Extract the (x, y) coordinate from the center of the cell holding the provided text.  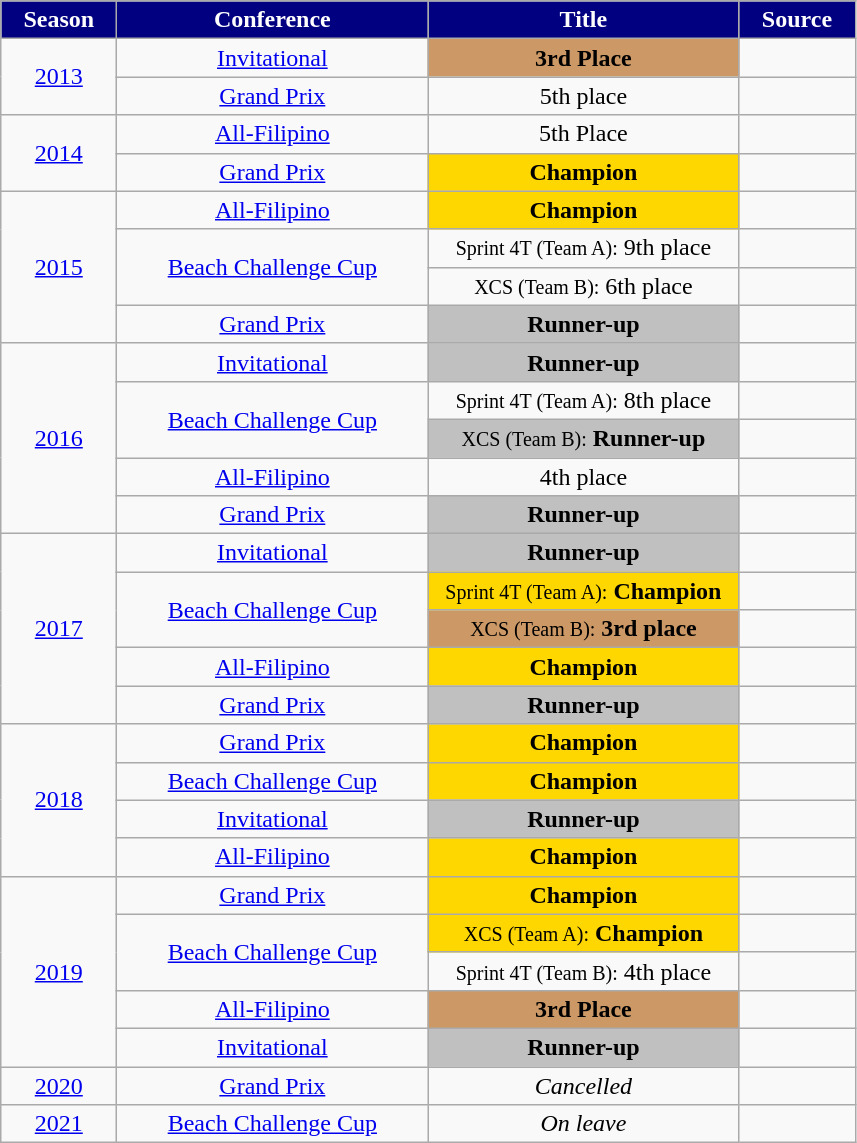
2019 (59, 971)
2020 (59, 1085)
2018 (59, 800)
XCS (Team A): Champion (584, 933)
XCS (Team B): Runner-up (584, 438)
Cancelled (584, 1085)
2014 (59, 153)
Source (797, 20)
Conference (272, 20)
Sprint 4T (Team B): 4th place (584, 971)
Season (59, 20)
XCS (Team B): 6th place (584, 286)
4th place (584, 477)
5th Place (584, 134)
Sprint 4T (Team A): 8th place (584, 400)
2015 (59, 267)
On leave (584, 1124)
5th place (584, 96)
2013 (59, 77)
2017 (59, 629)
2016 (59, 438)
XCS (Team B): 3rd place (584, 629)
Title (584, 20)
2021 (59, 1124)
Sprint 4T (Team A): 9th place (584, 248)
Sprint 4T (Team A): Champion (584, 591)
